Search for the cell housing the specified text and yield its [x, y] center coordinate. 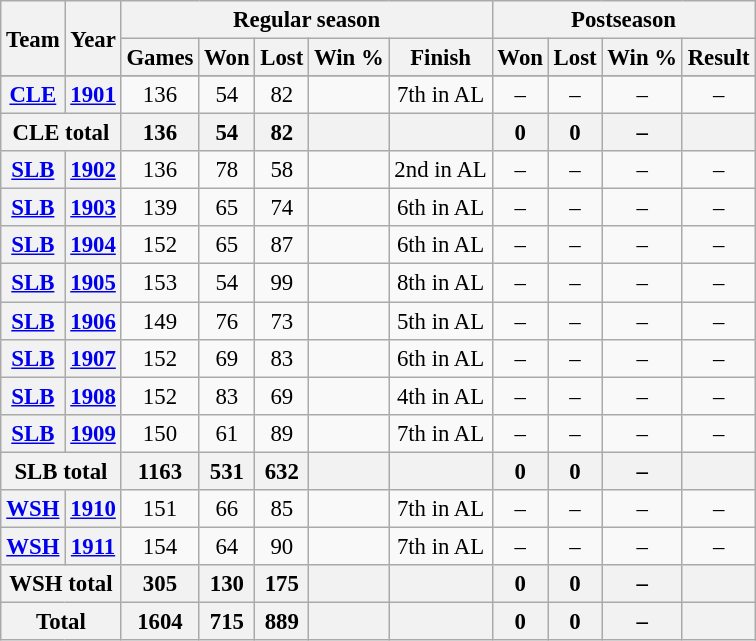
CLE [33, 95]
130 [227, 584]
Postseason [624, 20]
1902 [93, 170]
89 [282, 433]
1906 [93, 321]
632 [282, 471]
Regular season [306, 20]
5th in AL [440, 321]
64 [227, 546]
1907 [93, 358]
78 [227, 170]
90 [282, 546]
Finish [440, 58]
1909 [93, 433]
154 [160, 546]
58 [282, 170]
1910 [93, 509]
SLB total [61, 471]
Result [718, 58]
4th in AL [440, 396]
1904 [93, 245]
99 [282, 283]
Games [160, 58]
531 [227, 471]
1908 [93, 396]
175 [282, 584]
153 [160, 283]
WSH total [61, 584]
73 [282, 321]
149 [160, 321]
715 [227, 621]
Year [93, 38]
61 [227, 433]
87 [282, 245]
1604 [160, 621]
Total [61, 621]
8th in AL [440, 283]
74 [282, 208]
76 [227, 321]
85 [282, 509]
139 [160, 208]
66 [227, 509]
151 [160, 509]
Team [33, 38]
889 [282, 621]
1911 [93, 546]
CLE total [61, 133]
2nd in AL [440, 170]
1901 [93, 95]
305 [160, 584]
1163 [160, 471]
1905 [93, 283]
1903 [93, 208]
150 [160, 433]
